Identify which cell holds the provided text, then report its [x, y] central coordinate. 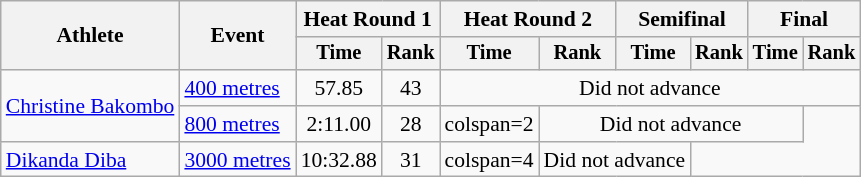
Event [237, 36]
57.85 [339, 88]
Semifinal [682, 19]
colspan=2 [490, 124]
Athlete [90, 36]
Heat Round 2 [528, 19]
400 metres [237, 88]
Christine Bakombo [90, 106]
43 [411, 88]
Heat Round 1 [368, 19]
2:11.00 [339, 124]
800 metres [237, 124]
Final [804, 19]
28 [411, 124]
